For the text-containing cell, return its midpoint in (x, y) coordinate format. 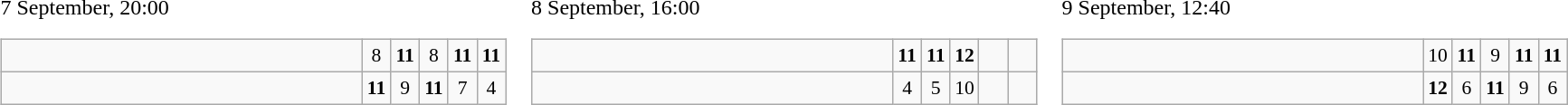
5 (936, 88)
7 (462, 88)
